Capture the cell that displays the provided text and extract its (x, y) central coordinate. 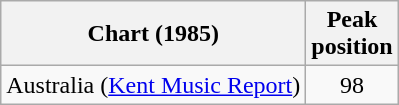
Peakposition (352, 34)
Australia (Kent Music Report) (154, 85)
98 (352, 85)
Chart (1985) (154, 34)
